For the text-containing cell, return its midpoint in (x, y) coordinate format. 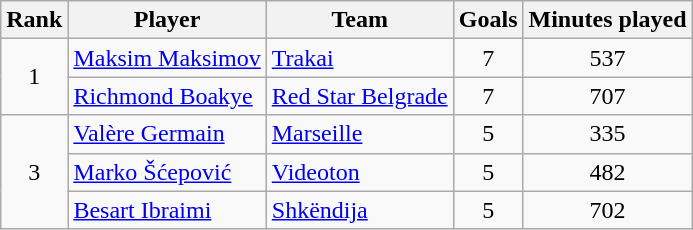
335 (608, 134)
Rank (34, 20)
Besart Ibraimi (167, 210)
Red Star Belgrade (360, 96)
Valère Germain (167, 134)
702 (608, 210)
Maksim Maksimov (167, 58)
Team (360, 20)
707 (608, 96)
Marseille (360, 134)
3 (34, 172)
Marko Šćepović (167, 172)
482 (608, 172)
Minutes played (608, 20)
Trakai (360, 58)
Richmond Boakye (167, 96)
537 (608, 58)
Shkëndija (360, 210)
1 (34, 77)
Videoton (360, 172)
Player (167, 20)
Goals (488, 20)
